Output the [x, y] coordinate of the center of the cell containing the given text.  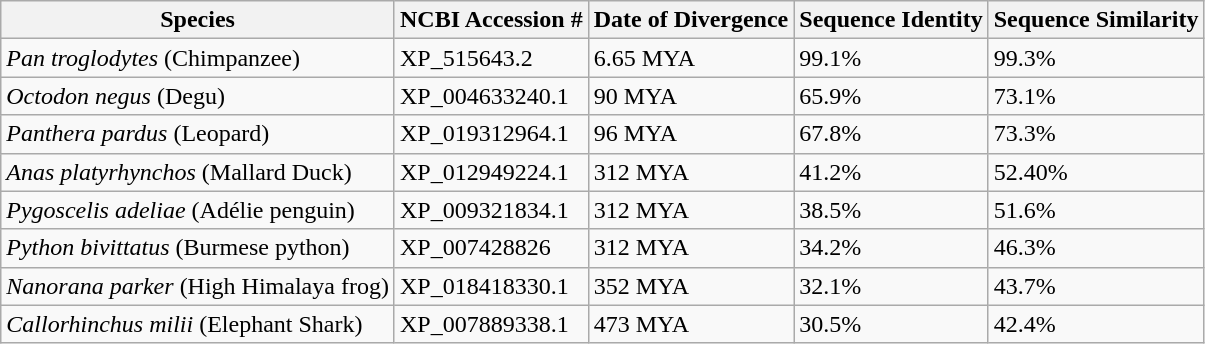
Python bivittatus (Burmese python) [198, 248]
Callorhinchus milii (Elephant Shark) [198, 324]
42.4% [1096, 324]
65.9% [891, 96]
73.1% [1096, 96]
67.8% [891, 134]
43.7% [1096, 286]
73.3% [1096, 134]
XP_515643.2 [491, 58]
90 MYA [691, 96]
Anas platyrhynchos (Mallard Duck) [198, 172]
352 MYA [691, 286]
XP_009321834.1 [491, 210]
34.2% [891, 248]
Pygoscelis adeliae (Adélie penguin) [198, 210]
Pan troglodytes (Chimpanzee) [198, 58]
32.1% [891, 286]
52.40% [1096, 172]
41.2% [891, 172]
51.6% [1096, 210]
6.65 MYA [691, 58]
99.3% [1096, 58]
XP_019312964.1 [491, 134]
96 MYA [691, 134]
99.1% [891, 58]
46.3% [1096, 248]
XP_007889338.1 [491, 324]
Date of Divergence [691, 20]
XP_007428826 [491, 248]
Sequence Identity [891, 20]
XP_004633240.1 [491, 96]
Sequence Similarity [1096, 20]
38.5% [891, 210]
XP_018418330.1 [491, 286]
Panthera pardus (Leopard) [198, 134]
XP_012949224.1 [491, 172]
473 MYA [691, 324]
Octodon negus (Degu) [198, 96]
Nanorana parker (High Himalaya frog) [198, 286]
30.5% [891, 324]
NCBI Accession # [491, 20]
Species [198, 20]
